Extract the [X, Y] coordinate from the center of the cell holding the provided text.  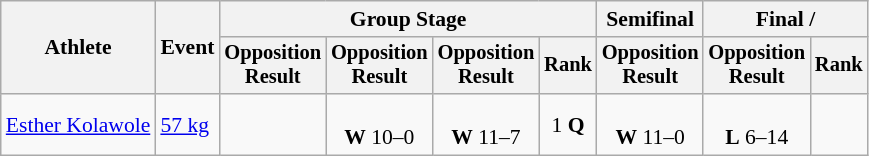
L 6–14 [756, 124]
Athlete [78, 48]
Final / [785, 19]
Esther Kolawole [78, 124]
W 11–0 [650, 124]
57 kg [187, 124]
Event [187, 48]
W 11–7 [486, 124]
Semifinal [650, 19]
1 Q [568, 124]
Group Stage [408, 19]
W 10–0 [380, 124]
